Determine the [x, y] coordinate at the center of the cell enclosing the given text.  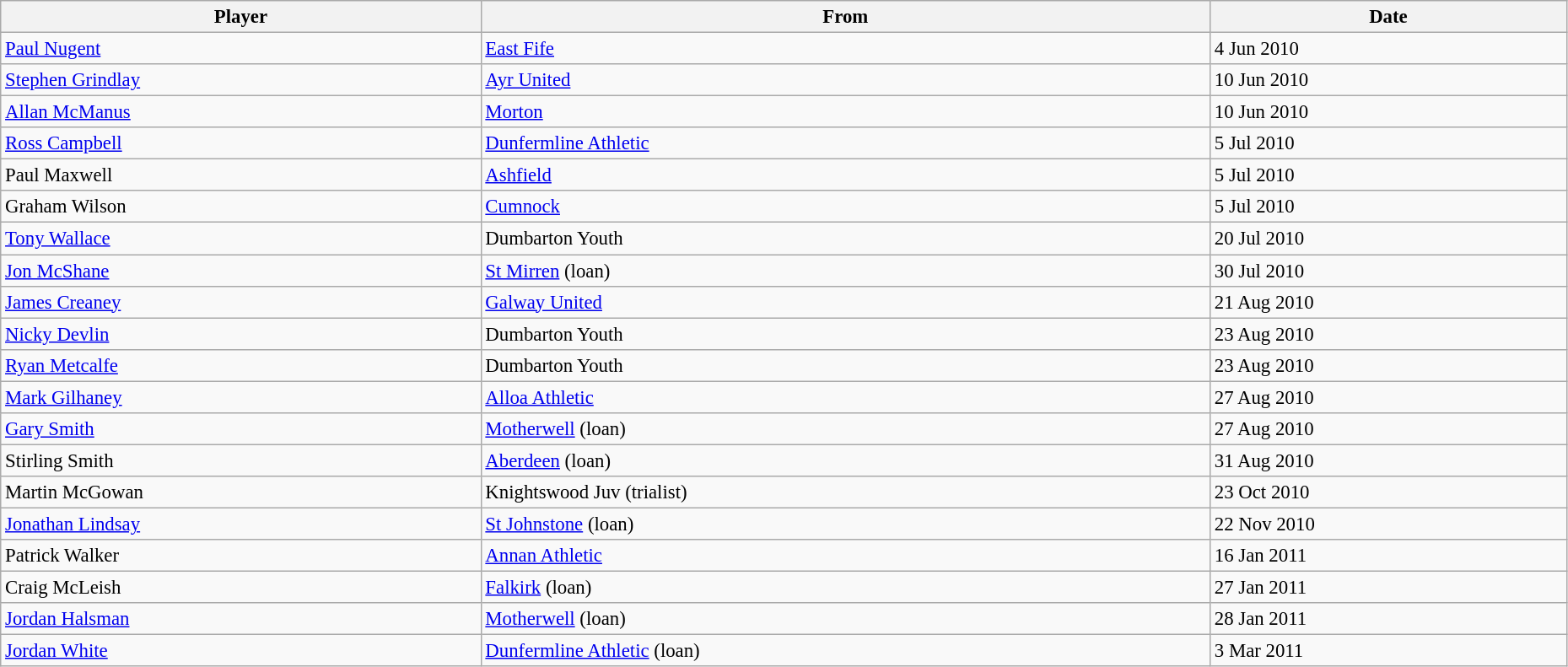
16 Jan 2011 [1388, 556]
30 Jul 2010 [1388, 271]
St Johnstone (loan) [845, 524]
20 Jul 2010 [1388, 239]
Ayr United [845, 80]
East Fife [845, 49]
Player [241, 17]
Patrick Walker [241, 556]
Nicky Devlin [241, 334]
From [845, 17]
Stirling Smith [241, 460]
28 Jan 2011 [1388, 619]
Martin McGowan [241, 492]
Annan Athletic [845, 556]
Ross Campbell [241, 143]
Knightswood Juv (trialist) [845, 492]
Mark Gilhaney [241, 397]
Ryan Metcalfe [241, 365]
27 Jan 2011 [1388, 588]
Paul Nugent [241, 49]
Dunfermline Athletic [845, 143]
Dunfermline Athletic (loan) [845, 651]
James Creaney [241, 302]
St Mirren (loan) [845, 271]
22 Nov 2010 [1388, 524]
Graham Wilson [241, 207]
Stephen Grindlay [241, 80]
Tony Wallace [241, 239]
Falkirk (loan) [845, 588]
Jon McShane [241, 271]
3 Mar 2011 [1388, 651]
Alloa Athletic [845, 397]
Cumnock [845, 207]
Paul Maxwell [241, 175]
23 Oct 2010 [1388, 492]
Jordan White [241, 651]
Craig McLeish [241, 588]
Aberdeen (loan) [845, 460]
Date [1388, 17]
21 Aug 2010 [1388, 302]
31 Aug 2010 [1388, 460]
Ashfield [845, 175]
4 Jun 2010 [1388, 49]
Galway United [845, 302]
Gary Smith [241, 429]
Allan McManus [241, 112]
Jordan Halsman [241, 619]
Morton [845, 112]
Jonathan Lindsay [241, 524]
